Scan for the cell matching the given text and deliver its [X, Y] coordinate at center. 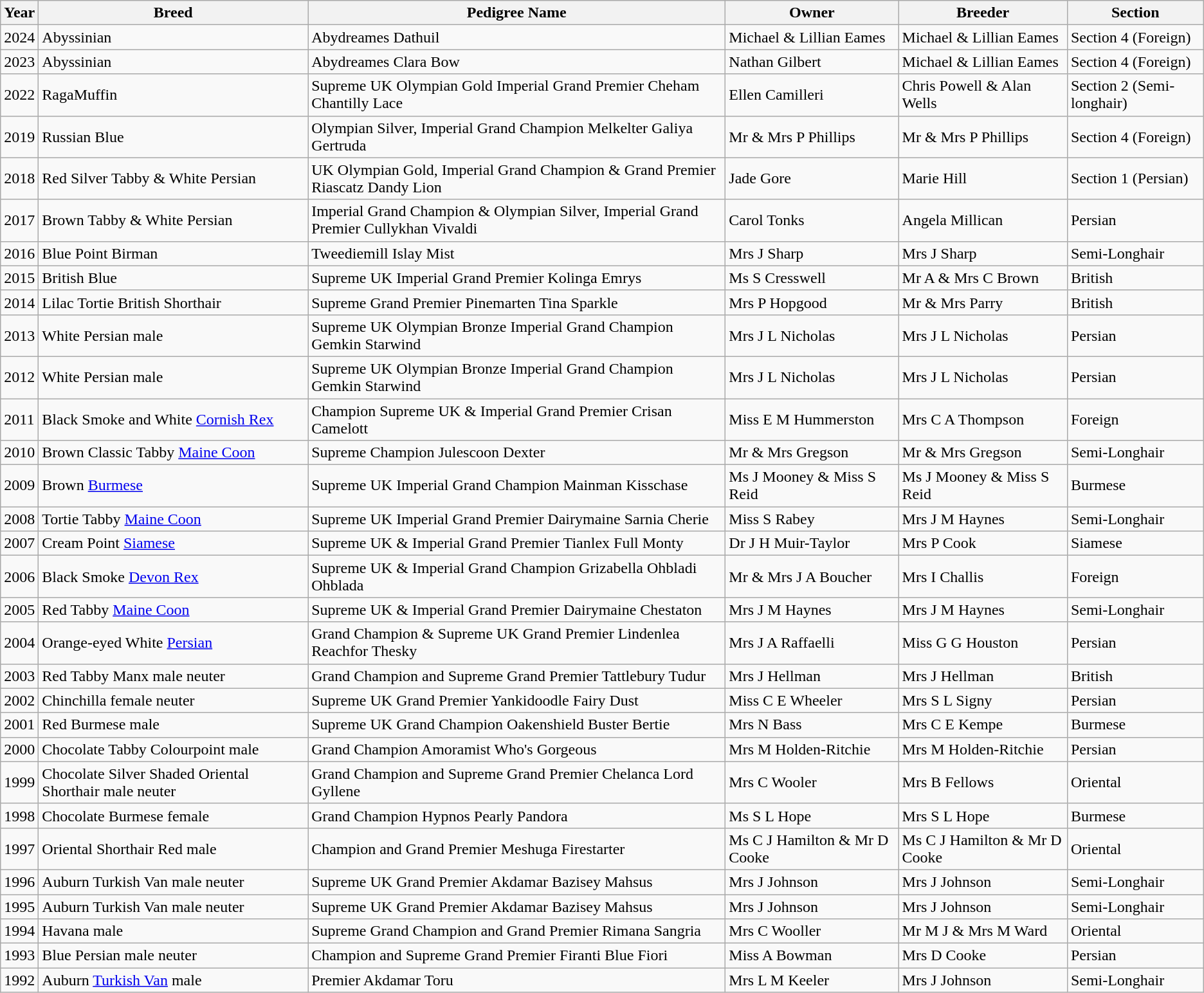
2002 [19, 700]
2015 [19, 278]
2024 [19, 37]
Dr J H Muir-Taylor [812, 543]
Marie Hill [983, 179]
Mrs C Wooler [812, 782]
RagaMuffin [174, 95]
Mrs C A Thompson [983, 419]
Abydreames Dathuil [517, 37]
Section 2 (Semi-longhair) [1135, 95]
2001 [19, 725]
2016 [19, 253]
Tweediemill Islay Mist [517, 253]
1994 [19, 931]
Chocolate Burmese female [174, 815]
Black Smoke Devon Rex [174, 576]
2011 [19, 419]
2019 [19, 136]
2017 [19, 220]
1998 [19, 815]
Mr M J & Mrs M Ward [983, 931]
2004 [19, 643]
Supreme Grand Premier Pinemarten Tina Sparkle [517, 302]
2013 [19, 336]
2023 [19, 62]
2012 [19, 377]
Ms S L Hope [812, 815]
Lilac Tortie British Shorthair [174, 302]
2022 [19, 95]
Mrs P Hopgood [812, 302]
Champion and Supreme Grand Premier Firanti Blue Fiori [517, 956]
Miss C E Wheeler [812, 700]
Mrs L M Keeler [812, 980]
Mrs N Bass [812, 725]
1999 [19, 782]
Grand Champion Hypnos Pearly Pandora [517, 815]
2018 [19, 179]
Supreme UK & Imperial Grand Premier Tianlex Full Monty [517, 543]
2006 [19, 576]
Mrs B Fellows [983, 782]
Miss A Bowman [812, 956]
Blue Point Birman [174, 253]
2008 [19, 519]
Supreme UK Imperial Grand Premier Dairymaine Sarnia Cherie [517, 519]
Mr & Mrs Parry [983, 302]
Siamese [1135, 543]
Supreme UK Olympian Gold Imperial Grand Premier Cheham Chantilly Lace [517, 95]
2000 [19, 749]
Blue Persian male neuter [174, 956]
1993 [19, 956]
Brown Classic Tabby Maine Coon [174, 453]
Russian Blue [174, 136]
Black Smoke and White Cornish Rex [174, 419]
Champion and Grand Premier Meshuga Firestarter [517, 849]
Carol Tonks [812, 220]
Grand Champion & Supreme UK Grand Premier Lindenlea Reachfor Thesky [517, 643]
Red Tabby Maine Coon [174, 610]
Supreme UK & Imperial Grand Champion Grizabella Ohbladi Ohblada [517, 576]
Supreme UK & Imperial Grand Premier Dairymaine Chestaton [517, 610]
Brown Tabby & White Persian [174, 220]
Owner [812, 13]
Mrs J A Raffaelli [812, 643]
Breeder [983, 13]
Cream Point Siamese [174, 543]
1996 [19, 882]
Mr & Mrs J A Boucher [812, 576]
Section 1 (Persian) [1135, 179]
Imperial Grand Champion & Olympian Silver, Imperial Grand Premier Cullykhan Vivaldi [517, 220]
Breed [174, 13]
2005 [19, 610]
Champion Supreme UK & Imperial Grand Premier Crisan Camelott [517, 419]
2003 [19, 676]
Section [1135, 13]
Supreme UK Grand Premier Yankidoodle Fairy Dust [517, 700]
1995 [19, 906]
1997 [19, 849]
Mrs C Wooller [812, 931]
Jade Gore [812, 179]
Supreme Grand Champion and Grand Premier Rimana Sangria [517, 931]
Miss G G Houston [983, 643]
Mrs S L Hope [983, 815]
Grand Champion and Supreme Grand Premier Chelanca Lord Gyllene [517, 782]
Oriental Shorthair Red male [174, 849]
1992 [19, 980]
Mrs I Challis [983, 576]
Miss E M Hummerston [812, 419]
2014 [19, 302]
Chocolate Tabby Colourpoint male [174, 749]
UK Olympian Gold, Imperial Grand Champion & Grand Premier Riascatz Dandy Lion [517, 179]
Red Tabby Manx male neuter [174, 676]
Premier Akdamar Toru [517, 980]
British Blue [174, 278]
Year [19, 13]
Red Silver Tabby & White Persian [174, 179]
Miss S Rabey [812, 519]
Mrs C E Kempe [983, 725]
2009 [19, 486]
2007 [19, 543]
Red Burmese male [174, 725]
Ellen Camilleri [812, 95]
Mrs D Cooke [983, 956]
Mrs P Cook [983, 543]
Grand Champion and Supreme Grand Premier Tattlebury Tudur [517, 676]
Nathan Gilbert [812, 62]
Supreme UK Grand Champion Oakenshield Buster Bertie [517, 725]
Chris Powell & Alan Wells [983, 95]
Mrs S L Signy [983, 700]
Mr A & Mrs C Brown [983, 278]
Angela Millican [983, 220]
Supreme UK Imperial Grand Premier Kolinga Emrys [517, 278]
Tortie Tabby Maine Coon [174, 519]
Pedigree Name [517, 13]
Supreme UK Imperial Grand Champion Mainman Kisschase [517, 486]
Auburn Turkish Van male [174, 980]
Grand Champion Amoramist Who's Gorgeous [517, 749]
Abydreames Clara Bow [517, 62]
Chinchilla female neuter [174, 700]
2010 [19, 453]
Brown Burmese [174, 486]
Ms S Cresswell [812, 278]
Orange-eyed White Persian [174, 643]
Havana male [174, 931]
Chocolate Silver Shaded Oriental Shorthair male neuter [174, 782]
Supreme Champion Julescoon Dexter [517, 453]
Olympian Silver, Imperial Grand Champion Melkelter Galiya Gertruda [517, 136]
